Determine the [X, Y] coordinate at the center of the cell enclosing the given text.  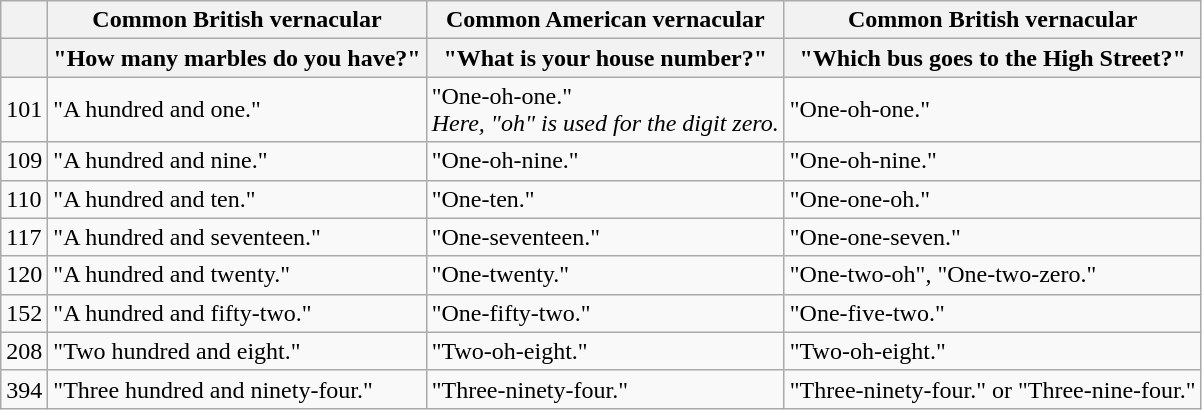
Common American vernacular [605, 20]
117 [24, 237]
"One-oh-one."Here, "oh" is used for the digit zero. [605, 110]
"Three hundred and ninety-four." [237, 389]
208 [24, 351]
"Three-ninety-four." [605, 389]
"A hundred and ten." [237, 199]
120 [24, 275]
"One-fifty-two." [605, 313]
"One-one-oh." [992, 199]
"Three-ninety-four." or "Three-nine-four." [992, 389]
"Which bus goes to the High Street?" [992, 58]
"A hundred and nine." [237, 161]
"A hundred and one." [237, 110]
109 [24, 161]
152 [24, 313]
"One-twenty." [605, 275]
"One-one-seven." [992, 237]
"One-five-two." [992, 313]
"Two hundred and eight." [237, 351]
"A hundred and twenty." [237, 275]
"One-seventeen." [605, 237]
"How many marbles do you have?" [237, 58]
"A hundred and seventeen." [237, 237]
"One-two-oh", "One-two-zero." [992, 275]
"One-ten." [605, 199]
110 [24, 199]
"A hundred and fifty-two." [237, 313]
"One-oh-one." [992, 110]
"What is your house number?" [605, 58]
101 [24, 110]
394 [24, 389]
